Provide the [x, y] coordinate of the cell's center where the given text is located.  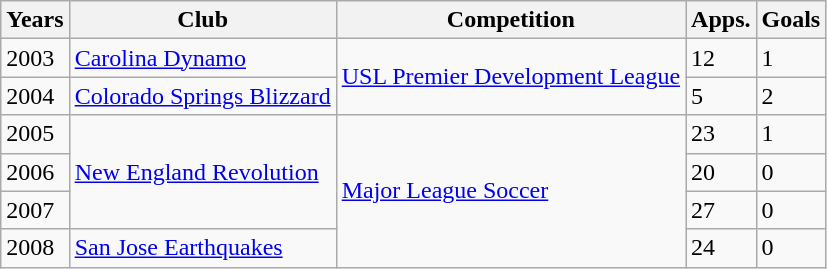
New England Revolution [202, 172]
Club [202, 20]
Apps. [721, 20]
2007 [35, 210]
Competition [510, 20]
USL Premier Development League [510, 77]
Years [35, 20]
27 [721, 210]
2 [791, 96]
San Jose Earthquakes [202, 248]
24 [721, 248]
Carolina Dynamo [202, 58]
2005 [35, 134]
2008 [35, 248]
12 [721, 58]
Goals [791, 20]
Colorado Springs Blizzard [202, 96]
5 [721, 96]
23 [721, 134]
Major League Soccer [510, 191]
2003 [35, 58]
2004 [35, 96]
2006 [35, 172]
20 [721, 172]
